From the cell containing the given text, extract its center point as (X, Y) coordinate. 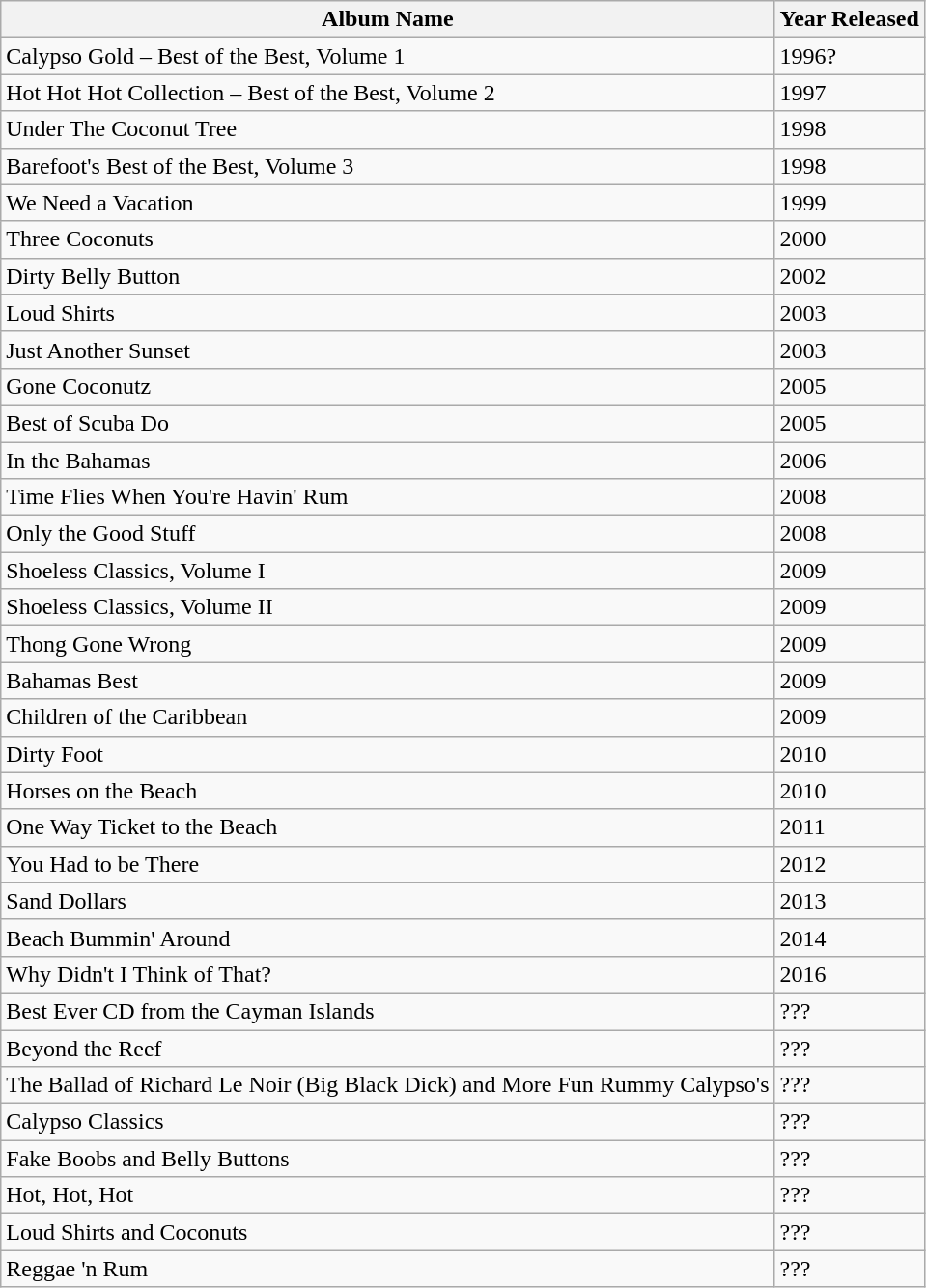
Calypso Classics (388, 1122)
1996? (850, 56)
Fake Boobs and Belly Buttons (388, 1159)
2002 (850, 276)
Shoeless Classics, Volume II (388, 607)
Horses on the Beach (388, 791)
2006 (850, 461)
Dirty Foot (388, 754)
You Had to be There (388, 864)
Three Coconuts (388, 239)
Best of Scuba Do (388, 423)
Just Another Sunset (388, 350)
Gone Coconutz (388, 386)
Loud Shirts and Coconuts (388, 1232)
1997 (850, 93)
Children of the Caribbean (388, 717)
We Need a Vacation (388, 203)
The Ballad of Richard Le Noir (Big Black Dick) and More Fun Rummy Calypso's (388, 1085)
Loud Shirts (388, 313)
Calypso Gold – Best of the Best, Volume 1 (388, 56)
Beyond the Reef (388, 1048)
2016 (850, 974)
Under The Coconut Tree (388, 129)
Thong Gone Wrong (388, 644)
Bahamas Best (388, 681)
Barefoot's Best of the Best, Volume 3 (388, 166)
Album Name (388, 19)
Beach Bummin' Around (388, 938)
2000 (850, 239)
Only the Good Stuff (388, 534)
Sand Dollars (388, 901)
In the Bahamas (388, 461)
2012 (850, 864)
2013 (850, 901)
One Way Ticket to the Beach (388, 827)
Time Flies When You're Havin' Rum (388, 497)
Shoeless Classics, Volume I (388, 571)
Best Ever CD from the Cayman Islands (388, 1011)
Dirty Belly Button (388, 276)
Reggae 'n Rum (388, 1269)
Hot, Hot, Hot (388, 1195)
2011 (850, 827)
Year Released (850, 19)
Hot Hot Hot Collection – Best of the Best, Volume 2 (388, 93)
2014 (850, 938)
1999 (850, 203)
Why Didn't I Think of That? (388, 974)
